Identify which cell holds the provided text, then report its (x, y) central coordinate. 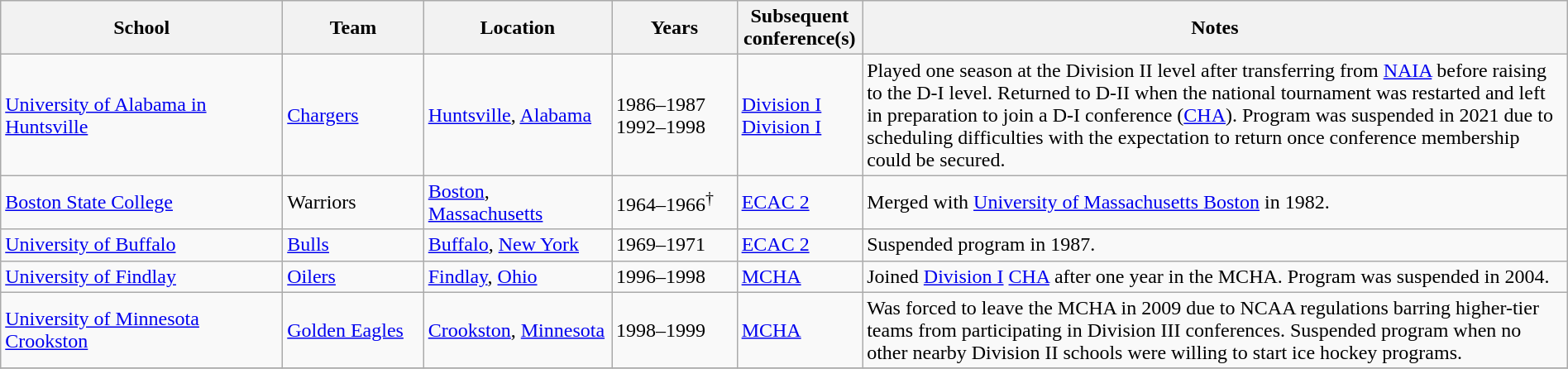
Location (518, 28)
Subsequentconference(s) (800, 28)
Buffalo, New York (518, 245)
Chargers (353, 115)
University of Alabama in Huntsville (142, 115)
Boston State College (142, 202)
Huntsville, Alabama (518, 115)
Boston, Massachusetts (518, 202)
Findlay, Ohio (518, 276)
Suspended program in 1987. (1216, 245)
Warriors (353, 202)
Division IDivision I (800, 115)
1998–1999 (675, 330)
University of Findlay (142, 276)
Years (675, 28)
Merged with University of Massachusetts Boston in 1982. (1216, 202)
1964–1966† (675, 202)
1996–1998 (675, 276)
1986–19871992–1998 (675, 115)
1969–1971 (675, 245)
Oilers (353, 276)
Notes (1216, 28)
University of Buffalo (142, 245)
Crookston, Minnesota (518, 330)
Team (353, 28)
Bulls (353, 245)
University of Minnesota Crookston (142, 330)
Joined Division I CHA after one year in the MCHA. Program was suspended in 2004. (1216, 276)
Golden Eagles (353, 330)
School (142, 28)
